Extract the [x, y] coordinate from the center of the cell holding the provided text.  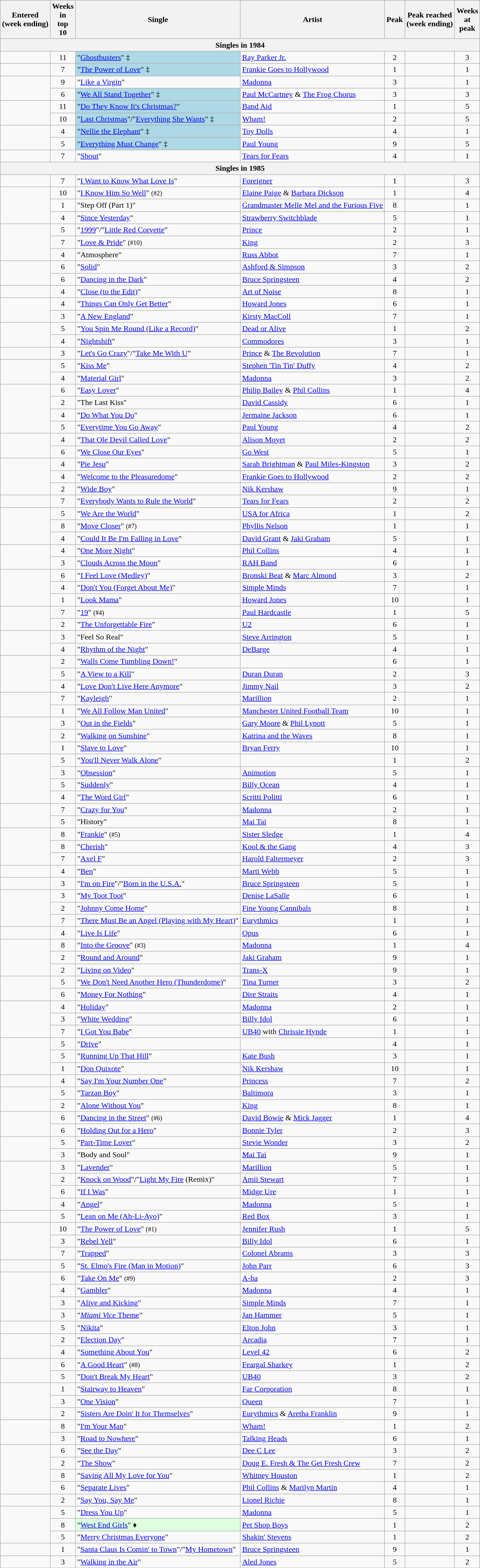
Russ Abbot [313, 255]
"Step Off (Part 1)" [158, 205]
Midge Ure [313, 1192]
Peak reached(week ending) [430, 19]
David Cassidy [313, 403]
Weeksatpeak [467, 19]
Gary Moore & Phil Lynott [313, 723]
"Nikita" [158, 1327]
Bonnie Tyler [313, 1130]
"Stairway to Heaven" [158, 1389]
"Out in the Fields" [158, 723]
"Pie Jesu" [158, 464]
Steve Arrington [313, 637]
Far Corporation [313, 1389]
"Don Quixote" [158, 1068]
"Ghostbusters" ‡ [158, 57]
Toy Dolls [313, 131]
Marti Webb [313, 871]
"A New England" [158, 316]
Tina Turner [313, 982]
"Nightshift" [158, 341]
Art of Noise [313, 292]
"Walls Come Tumbling Down!" [158, 662]
"West End Girls" ♦ [158, 1525]
"Alone Without You" [158, 1105]
"Kayleigh" [158, 698]
Doug E. Fresh & The Get Fresh Crew [313, 1463]
Animotion [313, 773]
Grandmaster Melle Mel and the Furious Five [313, 205]
UB40 with Chrissie Hynde [313, 1032]
Elton John [313, 1327]
Shakin' Stevens [313, 1537]
"Atmosphere" [158, 255]
"Rhythm of the Night" [158, 649]
Sarah Brightman & Paul Miles-Kingston [313, 464]
"Round and Around" [158, 957]
Paul Hardcastle [313, 612]
"Kiss Me" [158, 365]
"Love & Pride" (#10) [158, 242]
"Alive and Kicking" [158, 1303]
Aled Jones [313, 1562]
Amii Stewart [313, 1180]
U2 [313, 625]
Level 42 [313, 1352]
"We Are the World" [158, 513]
"The Word Girl" [158, 797]
"History" [158, 822]
Paul McCartney & The Frog Chorus [313, 94]
"Clouds Across the Moon" [158, 563]
"If I Was" [158, 1192]
Jan Hammer [313, 1315]
"Election Day" [158, 1340]
"Feel So Real" [158, 637]
Band Aid [313, 107]
"The Power of Love" ‡ [158, 70]
"Say I'm Your Number One" [158, 1081]
"Tarzan Boy" [158, 1093]
Arcadia [313, 1340]
Jaki Graham [313, 957]
"Walking in the Air" [158, 1562]
"Everything Must Change" ‡ [158, 144]
Denise LaSalle [313, 896]
"Shout" [158, 156]
"Axel F" [158, 859]
Colonel Abrams [313, 1253]
"A View to a Kill" [158, 674]
Phil Collins & Marilyn Martin [313, 1488]
"Gambler" [158, 1290]
"White Wedding" [158, 1019]
Ashford & Simpson [313, 267]
Jennifer Rush [313, 1229]
Foreigner [313, 180]
Pet Shop Boys [313, 1525]
"There Must Be an Angel (Playing with My Heart)" [158, 920]
"Take On Me" (#9) [158, 1278]
"Easy Lover" [158, 390]
"Holding Out for a Hero" [158, 1130]
"19" (#4) [158, 612]
"Trapped" [158, 1253]
"Angel" [158, 1204]
Eurythmics & Aretha Franklin [313, 1414]
"Sisters Are Doin' It for Themselves" [158, 1414]
"I'm on Fire"/"Born in the U.S.A." [158, 883]
David Bowie & Mick Jagger [313, 1118]
Katrina and the Waves [313, 735]
"Separate Lives" [158, 1488]
"1999"/"Little Red Corvette" [158, 230]
"Frankie" (#5) [158, 834]
"Santa Claus Is Comin' to Town"/"My Hometown" [158, 1549]
"Lavender" [158, 1167]
DeBarge [313, 649]
"We Close Our Eyes" [158, 452]
"The Last Kiss" [158, 403]
"You Spin Me Round (Like a Record)" [158, 329]
Opus [313, 933]
Billy Ocean [313, 785]
"Part-Time Lover" [158, 1142]
"Road to Nowhere" [158, 1438]
Weeksintop10 [63, 19]
"Dancing in the Dark" [158, 279]
"Last Christmas"/"Everything She Wants" ‡ [158, 119]
"Drive" [158, 1044]
"A Good Heart" (#8) [158, 1364]
"Like a Virgin" [158, 82]
Stephen 'Tin Tin' Duffy [313, 365]
"Don't Break My Heart" [158, 1377]
"Look Mama" [158, 600]
"We Don't Need Another Hero (Thunderdome)" [158, 982]
Harold Faltermeyer [313, 859]
"I Feel Love (Medley)" [158, 575]
"The Show" [158, 1463]
Ray Parker Jr. [313, 57]
"We All Follow Man United" [158, 711]
Lionel Richie [313, 1500]
"Everytime You Go Away" [158, 427]
Fine Young Cannibals [313, 908]
Singles in 1984 [240, 45]
"I Know Him So Well" (#2) [158, 193]
"Holiday" [158, 1007]
"I'm Your Man" [158, 1426]
Go West [313, 452]
"Material Girl" [158, 378]
"Wide Boy" [158, 489]
Jermaine Jackson [313, 415]
Trans-X [313, 970]
Phyllis Nelson [313, 526]
Entered(week ending) [25, 19]
Duran Duran [313, 674]
"I Want to Know What Love Is" [158, 180]
Artist [313, 19]
"Move Closer" (#7) [158, 526]
"Cherish" [158, 847]
Princess [313, 1081]
Prince [313, 230]
"Ben" [158, 871]
Peak [395, 19]
"My Toot Toot" [158, 896]
Manchester United Football Team [313, 711]
"Lean on Me (Ah-Li-Ayo)" [158, 1216]
"Johnny Come Home" [158, 908]
Dire Straits [313, 995]
UB40 [313, 1377]
"I Got You Babe" [158, 1032]
"Something About You" [158, 1352]
"Close (to the Edit)" [158, 292]
Baltimora [313, 1093]
"We All Stand Together" ‡ [158, 94]
Alison Moyet [313, 440]
"Miami Vice Theme" [158, 1315]
Single [158, 19]
"Say You, Say Me" [158, 1500]
A-ha [313, 1278]
Singles in 1985 [240, 168]
"Dancing in the Street" (#6) [158, 1118]
John Parr [313, 1266]
Strawberry Switchblade [313, 218]
"Love Don't Live Here Anymore" [158, 686]
Bronski Beat & Marc Almond [313, 575]
"Into the Groove" (#3) [158, 945]
Kirsty MacColl [313, 316]
"Let's Go Crazy"/"Take Me With U" [158, 353]
"Don't You (Forget About Me)" [158, 588]
"The Unforgettable Fire" [158, 625]
"Welcome to the Pleasuredome" [158, 477]
David Grant & Jaki Graham [313, 538]
"Everybody Wants to Rule the World" [158, 501]
USA for Africa [313, 513]
"Do They Know It's Christmas?" [158, 107]
"Merry Christmas Everyone" [158, 1537]
Scritti Politti [313, 797]
Stevie Wonder [313, 1142]
"That Ole Devil Called Love" [158, 440]
Commodores [313, 341]
"Rebel Yell" [158, 1241]
Kate Bush [313, 1056]
"Live Is Life" [158, 933]
Red Box [313, 1216]
"Could It Be I'm Falling in Love" [158, 538]
"Slave to Love" [158, 748]
Elaine Paige & Barbara Dickson [313, 193]
Bryan Ferry [313, 748]
Whitney Houston [313, 1475]
"Solid" [158, 267]
Dead or Alive [313, 329]
Talking Heads [313, 1438]
"Obsession" [158, 773]
"One Vision" [158, 1401]
"Money For Nothing" [158, 995]
"See the Day" [158, 1451]
"St. Elmo's Fire (Man in Motion)" [158, 1266]
Queen [313, 1401]
"Knock on Wood"/"Light My Fire (Remix)" [158, 1180]
Phil Collins [313, 550]
"Living on Video" [158, 970]
"One More Night" [158, 550]
Dee C Lee [313, 1451]
Sister Sledge [313, 834]
"Dress You Up" [158, 1512]
"Walking on Sunshine" [158, 735]
Kool & the Gang [313, 847]
"Nellie the Elephant" ‡ [158, 131]
"Running Up That Hill" [158, 1056]
"Things Can Only Get Better" [158, 304]
"Saving All My Love for You" [158, 1475]
"You'll Never Walk Alone" [158, 760]
Philip Bailey & Phil Collins [313, 390]
"Since Yesterday" [158, 218]
"Crazy for You" [158, 810]
"Do What You Do" [158, 415]
Jimmy Nail [313, 686]
Prince & The Revolution [313, 353]
"The Power of Love" (#1) [158, 1229]
Eurythmics [313, 920]
RAH Band [313, 563]
"Body and Soul" [158, 1155]
Feargal Sharkey [313, 1364]
"Suddenly" [158, 785]
